Extract the [X, Y] coordinate from the center of the cell holding the provided text.  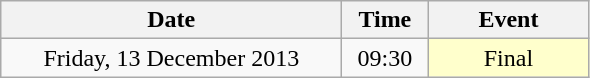
09:30 [385, 58]
Date [172, 20]
Friday, 13 December 2013 [172, 58]
Time [385, 20]
Event [508, 20]
Final [508, 58]
